Scan for the cell matching the given text and deliver its [X, Y] coordinate at center. 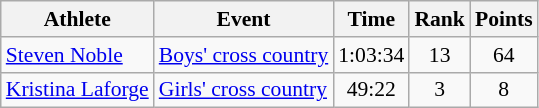
Event [244, 19]
Steven Noble [78, 55]
Boys' cross country [244, 55]
8 [504, 90]
13 [440, 55]
64 [504, 55]
49:22 [371, 90]
1:03:34 [371, 55]
3 [440, 90]
Athlete [78, 19]
Girls' cross country [244, 90]
Points [504, 19]
Time [371, 19]
Kristina Laforge [78, 90]
Rank [440, 19]
